Detect which cell encompasses the target text, then output its (X, Y) center coordinate. 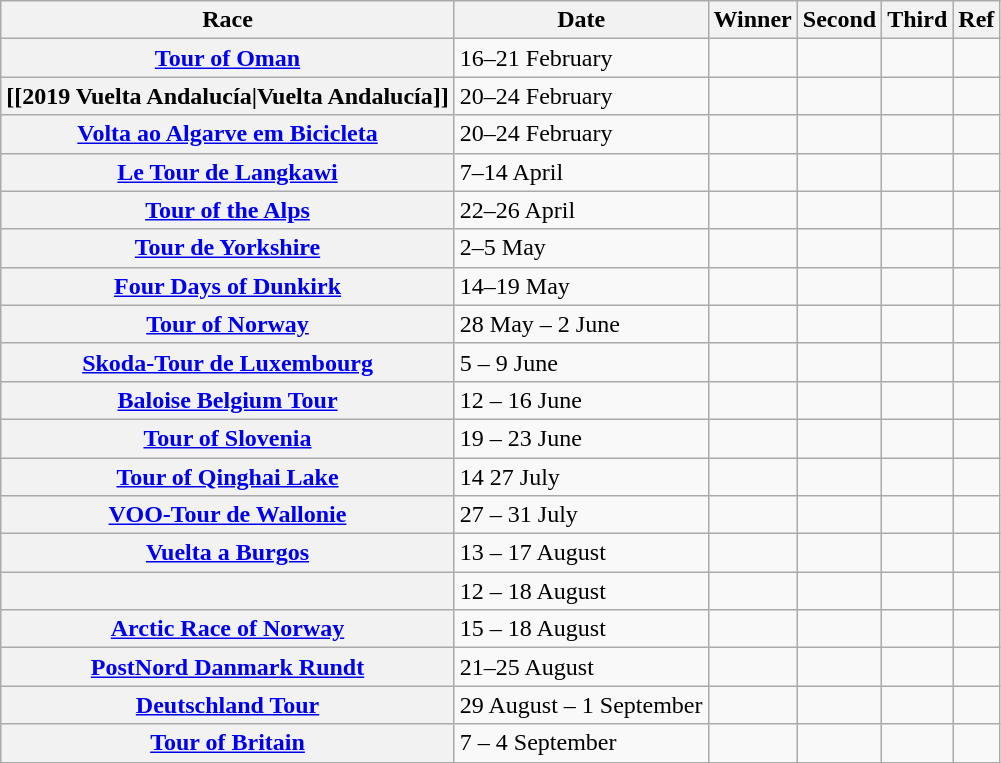
Le Tour de Langkawi (228, 172)
16–21 February (581, 58)
Tour of Norway (228, 324)
Third (918, 20)
Second (839, 20)
12 – 16 June (581, 400)
27 – 31 July (581, 515)
Skoda-Tour de Luxembourg (228, 362)
15 – 18 August (581, 629)
22–26 April (581, 210)
29 August – 1 September (581, 705)
Winner (752, 20)
14–19 May (581, 286)
19 – 23 June (581, 438)
VOO-Tour de Wallonie (228, 515)
Vuelta a Burgos (228, 553)
7 – 4 September (581, 743)
[[2019 Vuelta Andalucía|Vuelta Andalucía]] (228, 96)
12 – 18 August (581, 591)
Volta ao Algarve em Bicicleta (228, 134)
PostNord Danmark Rundt (228, 667)
13 – 17 August (581, 553)
7–14 April (581, 172)
14 27 July (581, 477)
Tour de Yorkshire (228, 248)
28 May – 2 June (581, 324)
Arctic Race of Norway (228, 629)
21–25 August (581, 667)
Ref (976, 20)
5 – 9 June (581, 362)
Tour of Slovenia (228, 438)
Deutschland Tour (228, 705)
Tour of Qinghai Lake (228, 477)
Baloise Belgium Tour (228, 400)
2–5 May (581, 248)
Four Days of Dunkirk (228, 286)
Tour of Oman (228, 58)
Race (228, 20)
Date (581, 20)
Tour of Britain (228, 743)
Tour of the Alps (228, 210)
